Capture the cell that displays the provided text and extract its [X, Y] central coordinate. 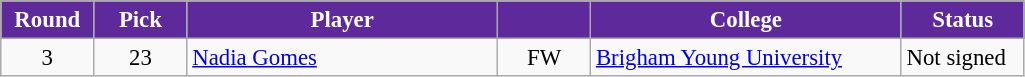
Status [962, 20]
Brigham Young University [746, 58]
23 [140, 58]
Nadia Gomes [342, 58]
Not signed [962, 58]
Player [342, 20]
College [746, 20]
Round [48, 20]
Pick [140, 20]
3 [48, 58]
FW [544, 58]
